Output the [X, Y] coordinate of the center of the cell containing the given text.  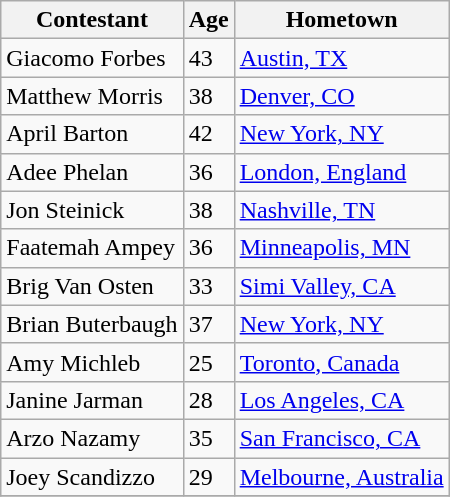
Adee Phelan [92, 172]
Melbourne, Australia [342, 477]
Toronto, Canada [342, 362]
35 [208, 438]
Joey Scandizzo [92, 477]
Giacomo Forbes [92, 58]
Brig Van Osten [92, 286]
San Francisco, CA [342, 438]
April Barton [92, 134]
Nashville, TN [342, 210]
Denver, CO [342, 96]
Simi Valley, CA [342, 286]
29 [208, 477]
Jon Steinick [92, 210]
Contestant [92, 20]
Minneapolis, MN [342, 248]
28 [208, 400]
Los Angeles, CA [342, 400]
25 [208, 362]
Amy Michleb [92, 362]
Faatemah Ampey [92, 248]
42 [208, 134]
Age [208, 20]
Brian Buterbaugh [92, 324]
Matthew Morris [92, 96]
37 [208, 324]
Janine Jarman [92, 400]
Hometown [342, 20]
33 [208, 286]
Arzo Nazamy [92, 438]
43 [208, 58]
Austin, TX [342, 58]
London, England [342, 172]
